Identify which cell holds the provided text, then report its [x, y] central coordinate. 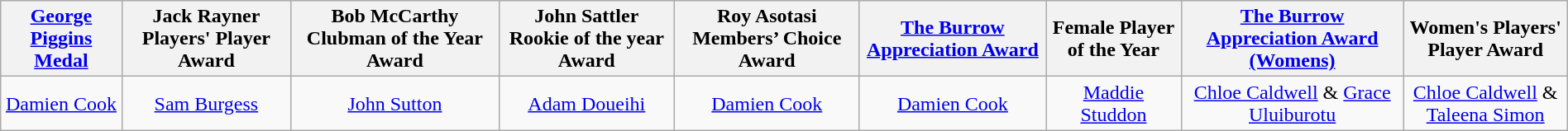
Chloe Caldwell & Grace Uluiburotu [1292, 104]
Bob McCarthy Clubman of the Year Award [395, 39]
Adam Doueihi [586, 104]
Sam Burgess [207, 104]
Jack Rayner Players' Player Award [207, 39]
Women's Players' Player Award [1485, 39]
The Burrow Appreciation Award [953, 39]
John Sattler Rookie of the year Award [586, 39]
John Sutton [395, 104]
Female Player of the Year [1114, 39]
Maddie Studdon [1114, 104]
Roy Asotasi Members’ Choice Award [767, 39]
The Burrow Appreciation Award (Womens) [1292, 39]
George Piggins Medal [61, 39]
Chloe Caldwell & Taleena Simon [1485, 104]
